Extract the [x, y] coordinate from the center of the cell holding the provided text.  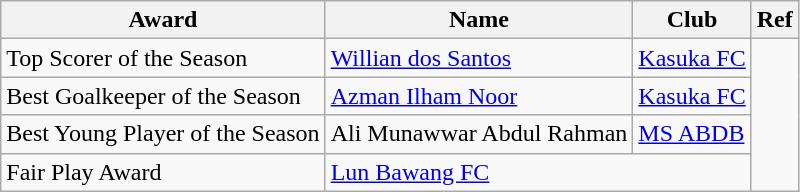
Fair Play Award [163, 172]
Ali Munawwar Abdul Rahman [479, 134]
Lun Bawang FC [538, 172]
MS ABDB [692, 134]
Ref [774, 20]
Name [479, 20]
Azman Ilham Noor [479, 96]
Willian dos Santos [479, 58]
Best Goalkeeper of the Season [163, 96]
Best Young Player of the Season [163, 134]
Award [163, 20]
Top Scorer of the Season [163, 58]
Club [692, 20]
